Find where the given text appears and provide that cell's center as [x, y] coordinate. 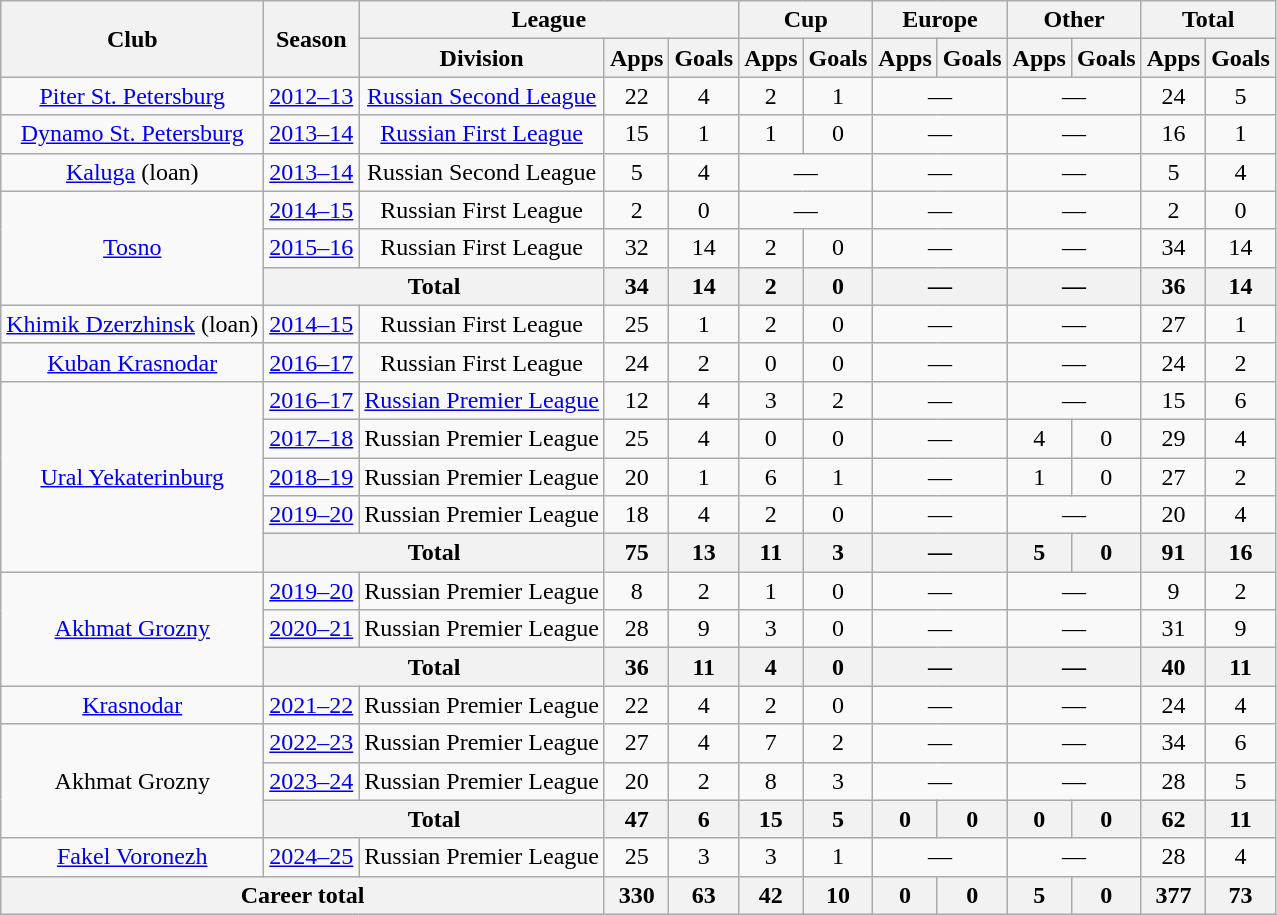
13 [704, 553]
Division [482, 58]
2015–16 [312, 248]
42 [771, 895]
Career total [303, 895]
Khimik Dzerzhinsk (loan) [132, 324]
10 [838, 895]
2012–13 [312, 96]
73 [1241, 895]
Fakel Voronezh [132, 857]
Club [132, 39]
330 [636, 895]
Tosno [132, 248]
32 [636, 248]
Season [312, 39]
2023–24 [312, 781]
Europe [940, 20]
40 [1173, 667]
2018–19 [312, 477]
2022–23 [312, 743]
2017–18 [312, 438]
Ural Yekaterinburg [132, 476]
Other [1074, 20]
League [549, 20]
12 [636, 400]
18 [636, 515]
Cup [806, 20]
31 [1173, 629]
Dynamo St. Petersburg [132, 134]
7 [771, 743]
377 [1173, 895]
2020–21 [312, 629]
75 [636, 553]
62 [1173, 819]
Kuban Krasnodar [132, 362]
63 [704, 895]
91 [1173, 553]
47 [636, 819]
29 [1173, 438]
2024–25 [312, 857]
Krasnodar [132, 705]
Kaluga (loan) [132, 172]
Piter St. Petersburg [132, 96]
2021–22 [312, 705]
